Find where the given text appears and provide that cell's center as [x, y] coordinate. 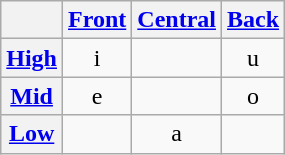
u [254, 58]
e [98, 96]
o [254, 96]
Low [32, 134]
a [177, 134]
Front [98, 20]
Central [177, 20]
i [98, 58]
Mid [32, 96]
Back [254, 20]
High [32, 58]
